Scan for the cell matching the given text and deliver its (x, y) coordinate at center. 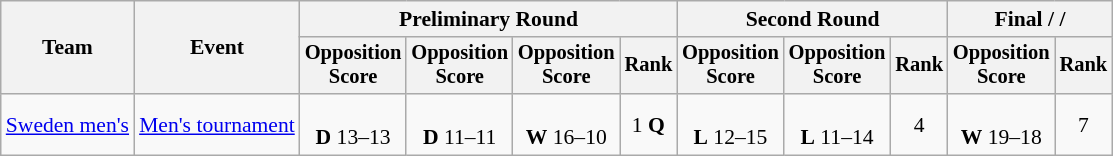
Preliminary Round (488, 19)
W 19–18 (1002, 124)
W 16–10 (566, 124)
D 13–13 (354, 124)
Final / / (1030, 19)
Sweden men's (68, 124)
Men's tournament (217, 124)
D 11–11 (460, 124)
7 (1084, 124)
L 11–14 (838, 124)
1 Q (649, 124)
4 (919, 124)
Second Round (812, 19)
Team (68, 48)
L 12–15 (730, 124)
Event (217, 48)
